Provide the (x, y) coordinate of the cell's center where the given text is located.  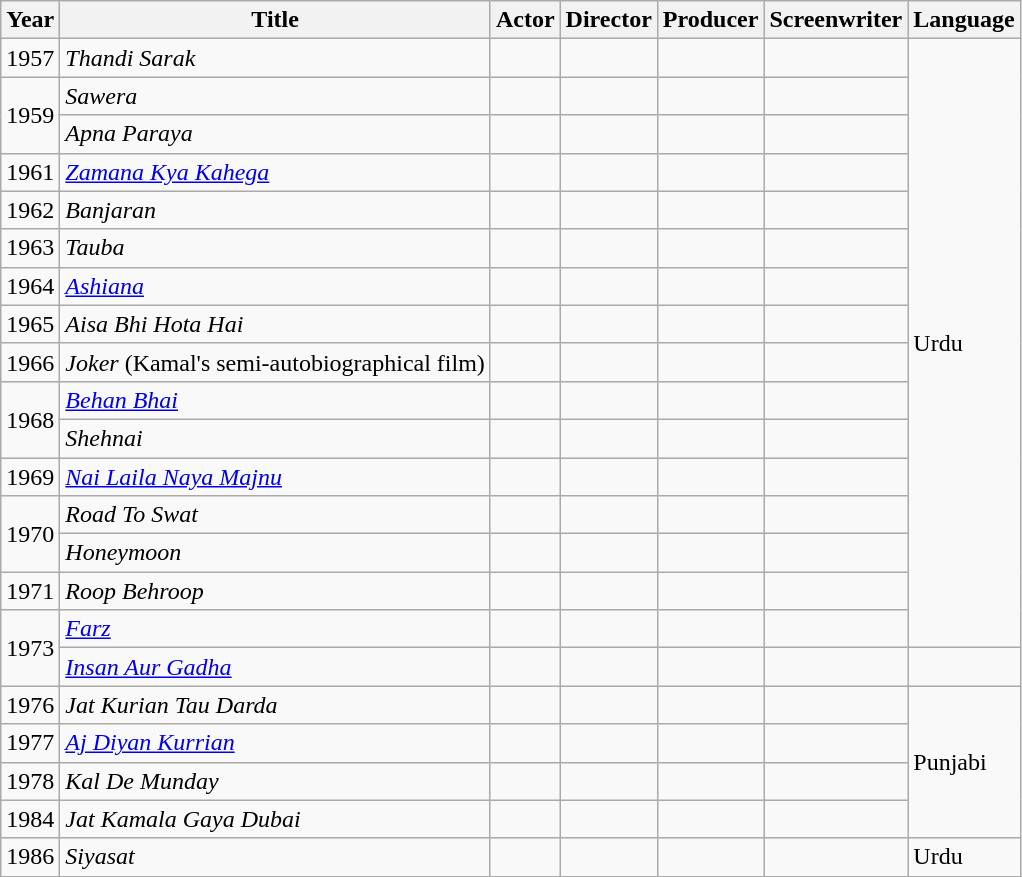
Jat Kurian Tau Darda (276, 705)
1963 (30, 248)
1964 (30, 286)
1965 (30, 324)
Aj Diyan Kurrian (276, 743)
Director (608, 20)
Ashiana (276, 286)
Siyasat (276, 857)
1977 (30, 743)
1957 (30, 58)
Farz (276, 629)
Behan Bhai (276, 400)
Banjaran (276, 210)
Screenwriter (836, 20)
Joker (Kamal's semi-autobiographical film) (276, 362)
1976 (30, 705)
1969 (30, 477)
1984 (30, 819)
1986 (30, 857)
Tauba (276, 248)
Roop Behroop (276, 591)
Language (964, 20)
Producer (710, 20)
1978 (30, 781)
1961 (30, 172)
Aisa Bhi Hota Hai (276, 324)
Nai Laila Naya Majnu (276, 477)
1962 (30, 210)
Thandi Sarak (276, 58)
Sawera (276, 96)
1959 (30, 115)
Kal De Munday (276, 781)
Punjabi (964, 762)
Shehnai (276, 438)
Actor (525, 20)
1971 (30, 591)
Apna Paraya (276, 134)
1966 (30, 362)
Title (276, 20)
Year (30, 20)
Insan Aur Gadha (276, 667)
1968 (30, 419)
Honeymoon (276, 553)
Zamana Kya Kahega (276, 172)
Road To Swat (276, 515)
Jat Kamala Gaya Dubai (276, 819)
1973 (30, 648)
1970 (30, 534)
